Return the (X, Y) coordinate for the center point of the cell that contains the specified text.  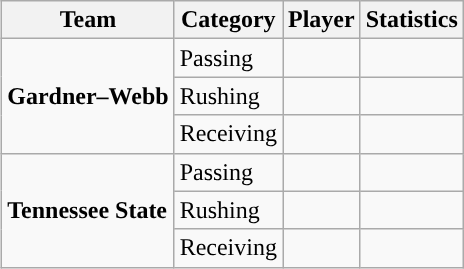
Gardner–Webb (88, 96)
Category (228, 20)
Tennessee State (88, 210)
Player (321, 20)
Team (88, 20)
Statistics (412, 20)
